Return the [x, y] coordinate for the center point of the cell that contains the specified text.  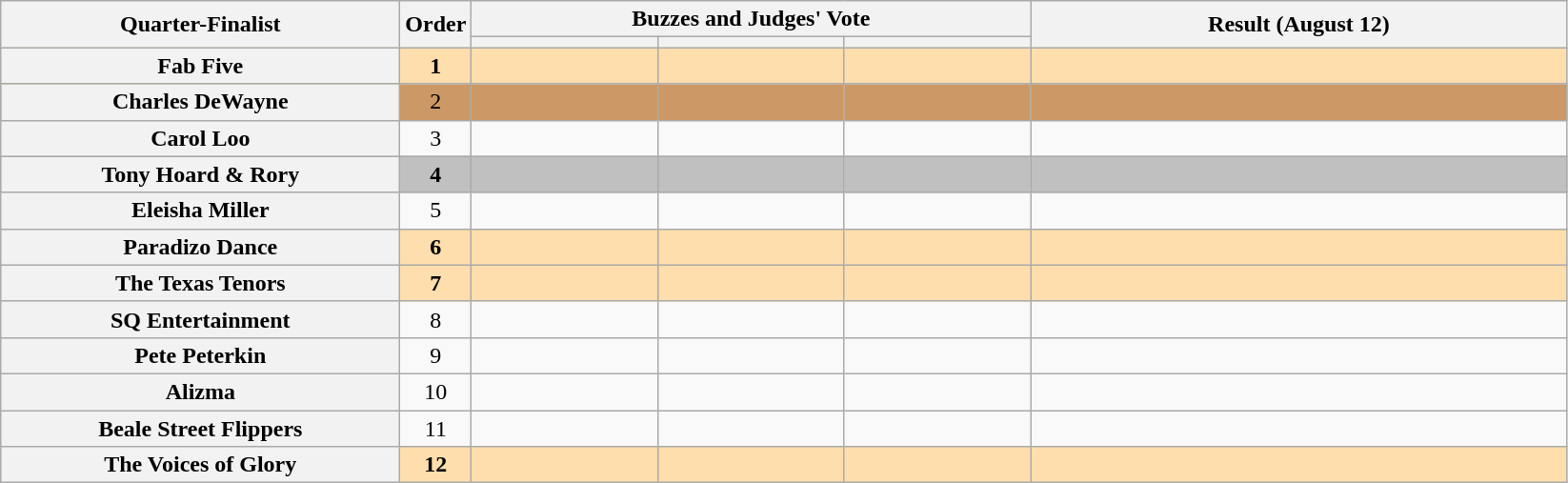
8 [436, 319]
Pete Peterkin [200, 355]
1 [436, 66]
Tony Hoard & Rory [200, 174]
9 [436, 355]
12 [436, 465]
The Texas Tenors [200, 283]
Paradizo Dance [200, 247]
10 [436, 392]
7 [436, 283]
Buzzes and Judges' Vote [751, 19]
Fab Five [200, 66]
The Voices of Glory [200, 465]
SQ Entertainment [200, 319]
5 [436, 211]
4 [436, 174]
Charles DeWayne [200, 102]
Eleisha Miller [200, 211]
11 [436, 428]
Alizma [200, 392]
6 [436, 247]
Result (August 12) [1299, 25]
Quarter-Finalist [200, 25]
2 [436, 102]
Order [436, 25]
Beale Street Flippers [200, 428]
Carol Loo [200, 138]
3 [436, 138]
